Capture the cell that displays the provided text and extract its (X, Y) central coordinate. 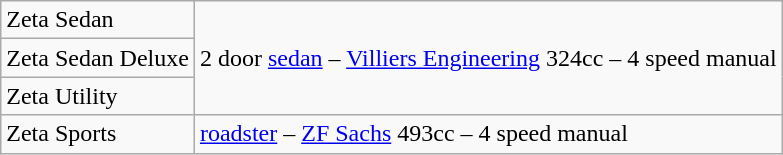
Zeta Sedan (98, 20)
2 door sedan – Villiers Engineering 324cc – 4 speed manual (488, 58)
roadster – ZF Sachs 493cc – 4 speed manual (488, 134)
Zeta Sports (98, 134)
Zeta Sedan Deluxe (98, 58)
Zeta Utility (98, 96)
